Provide the [X, Y] coordinate of the cell's center where the given text is located.  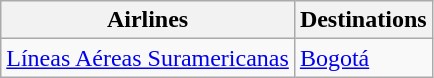
Bogotá [363, 58]
Destinations [363, 20]
Airlines [148, 20]
Líneas Aéreas Suramericanas [148, 58]
